Find where the given text appears and provide that cell's center as [x, y] coordinate. 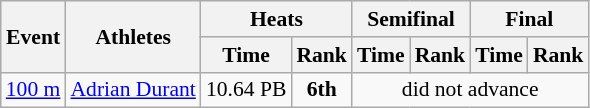
Event [34, 36]
Athletes [132, 36]
6th [322, 90]
100 m [34, 90]
10.64 PB [246, 90]
did not advance [470, 90]
Adrian Durant [132, 90]
Heats [276, 19]
Semifinal [411, 19]
Final [529, 19]
